Return the [x, y] coordinate for the center point of the cell that contains the specified text.  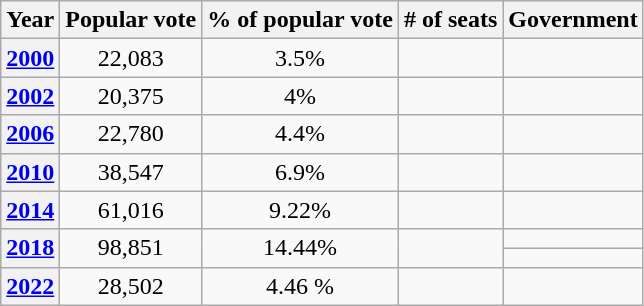
3.5% [300, 58]
Popular vote [131, 20]
28,502 [131, 286]
2010 [30, 172]
2018 [30, 248]
14.44% [300, 248]
38,547 [131, 172]
22,083 [131, 58]
2000 [30, 58]
Year [30, 20]
98,851 [131, 248]
22,780 [131, 134]
Government [573, 20]
2002 [30, 96]
2022 [30, 286]
% of popular vote [300, 20]
# of seats [450, 20]
2014 [30, 210]
20,375 [131, 96]
4.46 % [300, 286]
4% [300, 96]
4.4% [300, 134]
6.9% [300, 172]
9.22% [300, 210]
61,016 [131, 210]
2006 [30, 134]
